Return [X, Y] of the center of cell containing provided text 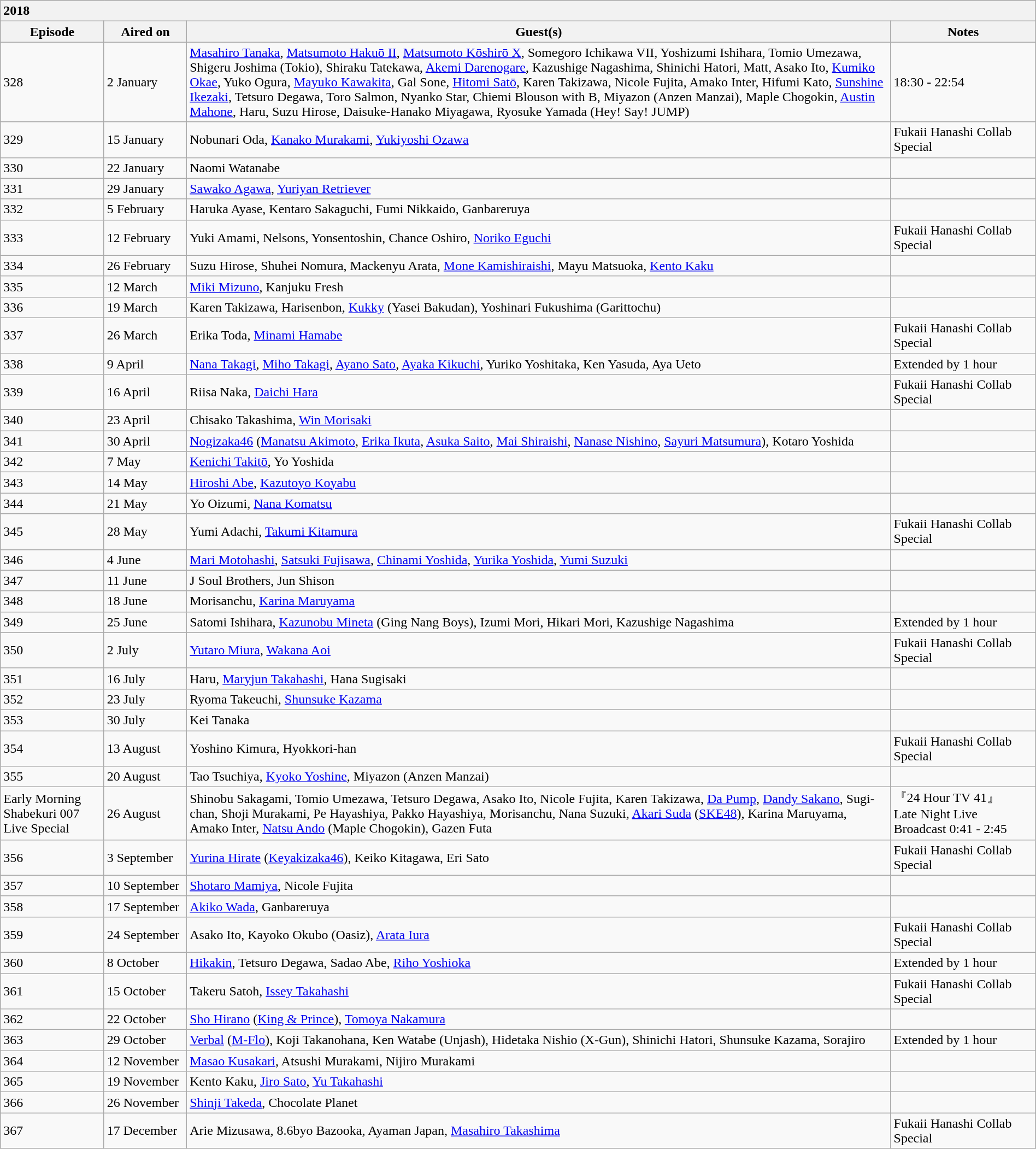
329 [52, 140]
18:30 - 22:54 [963, 82]
Sho Hirano (King & Prince), Tomoya Nakamura [539, 1019]
Yurina Hirate (Keyakizaka46), Keiko Kitagawa, Eri Sato [539, 857]
Kenichi Takitō, Yo Yoshida [539, 462]
2 July [145, 650]
364 [52, 1061]
2018 [518, 11]
Karen Takizawa, Harisenbon, Kukky (Yasei Bakudan), Yoshinari Fukushima (Garittochu) [539, 307]
347 [52, 581]
Masao Kusakari, Atsushi Murakami, Nijiro Murakami [539, 1061]
342 [52, 462]
17 September [145, 906]
19 March [145, 307]
12 March [145, 286]
Erika Toda, Minami Hamabe [539, 336]
Early Morning Shabekuri 007 Live Special [52, 813]
2 January [145, 82]
Haruka Ayase, Kentaro Sakaguchi, Fumi Nikkaido, Ganbareruya [539, 209]
22 October [145, 1019]
26 August [145, 813]
Yumi Adachi, Takumi Kitamura [539, 531]
352 [52, 699]
365 [52, 1082]
362 [52, 1019]
26 February [145, 266]
Haru, Maryjun Takahashi, Hana Sugisaki [539, 678]
345 [52, 531]
359 [52, 935]
358 [52, 906]
331 [52, 189]
Shinji Takeda, Chocolate Planet [539, 1103]
328 [52, 82]
4 June [145, 560]
330 [52, 168]
363 [52, 1040]
11 June [145, 581]
Suzu Hirose, Shuhei Nomura, Mackenyu Arata, Mone Kamishiraishi, Mayu Matsuoka, Kento Kaku [539, 266]
Satomi Ishihara, Kazunobu Mineta (Ging Nang Boys), Izumi Mori, Hikari Mori, Kazushige Nagashima [539, 622]
350 [52, 650]
J Soul Brothers, Jun Shison [539, 581]
Nobunari Oda, Kanako Murakami, Yukiyoshi Ozawa [539, 140]
14 May [145, 483]
339 [52, 392]
28 May [145, 531]
29 January [145, 189]
30 July [145, 720]
Arie Mizusawa, 8.6byo Bazooka, Ayaman Japan, Masahiro Takashima [539, 1130]
30 April [145, 441]
Ryoma Takeuchi, Shunsuke Kazama [539, 699]
20 August [145, 777]
15 October [145, 990]
Yo Oizumi, Nana Komatsu [539, 503]
Yutaro Miura, Wakana Aoi [539, 650]
Yuki Amami, Nelsons, Yonsentoshin, Chance Oshiro, Noriko Eguchi [539, 237]
Naomi Watanabe [539, 168]
19 November [145, 1082]
Verbal (M-Flo), Koji Takanohana, Ken Watabe (Unjash), Hidetaka Nishio (X-Gun), Shinichi Hatori, Shunsuke Kazama, Sorajiro [539, 1040]
Tao Tsuchiya, Kyoko Yoshine, Miyazon (Anzen Manzai) [539, 777]
12 February [145, 237]
23 July [145, 699]
Sawako Agawa, Yuriyan Retriever [539, 189]
338 [52, 364]
8 October [145, 963]
Chisako Takashima, Win Morisaki [539, 420]
337 [52, 336]
344 [52, 503]
16 April [145, 392]
7 May [145, 462]
5 February [145, 209]
Riisa Naka, Daichi Hara [539, 392]
15 January [145, 140]
343 [52, 483]
360 [52, 963]
333 [52, 237]
Miki Mizuno, Kanjuku Fresh [539, 286]
Kento Kaku, Jiro Sato, Yu Takahashi [539, 1082]
Asako Ito, Kayoko Okubo (Oasiz), Arata Iura [539, 935]
332 [52, 209]
341 [52, 441]
22 January [145, 168]
Nogizaka46 (Manatsu Akimoto, Erika Ikuta, Asuka Saito, Mai Shiraishi, Nanase Nishino, Sayuri Matsumura), Kotaro Yoshida [539, 441]
9 April [145, 364]
353 [52, 720]
18 June [145, 601]
367 [52, 1130]
346 [52, 560]
Akiko Wada, Ganbareruya [539, 906]
355 [52, 777]
3 September [145, 857]
348 [52, 601]
Hiroshi Abe, Kazutoyo Koyabu [539, 483]
Guest(s) [539, 32]
26 November [145, 1103]
Shotaro Mamiya, Nicole Fujita [539, 886]
24 September [145, 935]
351 [52, 678]
356 [52, 857]
13 August [145, 748]
Yoshino Kimura, Hyokkori-han [539, 748]
340 [52, 420]
25 June [145, 622]
16 July [145, 678]
349 [52, 622]
334 [52, 266]
Kei Tanaka [539, 720]
336 [52, 307]
Aired on [145, 32]
Nana Takagi, Miho Takagi, Ayano Sato, Ayaka Kikuchi, Yuriko Yoshitaka, Ken Yasuda, Aya Ueto [539, 364]
21 May [145, 503]
Morisanchu, Karina Maruyama [539, 601]
10 September [145, 886]
26 March [145, 336]
12 November [145, 1061]
Episode [52, 32]
『24 Hour TV 41』Late Night Live Broadcast 0:41 - 2:45 [963, 813]
23 April [145, 420]
Mari Motohashi, Satsuki Fujisawa, Chinami Yoshida, Yurika Yoshida, Yumi Suzuki [539, 560]
366 [52, 1103]
335 [52, 286]
Takeru Satoh, Issey Takahashi [539, 990]
29 October [145, 1040]
354 [52, 748]
361 [52, 990]
Hikakin, Tetsuro Degawa, Sadao Abe, Riho Yoshioka [539, 963]
17 December [145, 1130]
357 [52, 886]
Notes [963, 32]
